For the text-containing cell, return its midpoint in [X, Y] coordinate format. 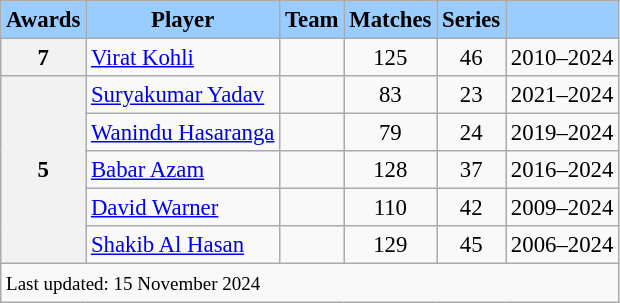
79 [390, 133]
Babar Azam [183, 170]
David Warner [183, 208]
Virat Kohli [183, 58]
7 [44, 58]
5 [44, 170]
Team [312, 20]
2006–2024 [562, 245]
46 [472, 58]
83 [390, 95]
Matches [390, 20]
125 [390, 58]
42 [472, 208]
Player [183, 20]
24 [472, 133]
Shakib Al Hasan [183, 245]
2010–2024 [562, 58]
128 [390, 170]
2021–2024 [562, 95]
45 [472, 245]
Awards [44, 20]
37 [472, 170]
Last updated: 15 November 2024 [310, 283]
Wanindu Hasaranga [183, 133]
110 [390, 208]
Series [472, 20]
2009–2024 [562, 208]
23 [472, 95]
Suryakumar Yadav [183, 95]
2016–2024 [562, 170]
2019–2024 [562, 133]
129 [390, 245]
